Return (X, Y) of the center of cell containing provided text 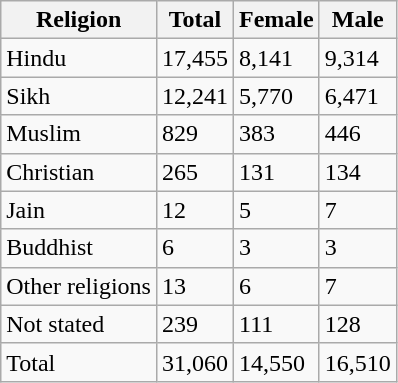
829 (194, 134)
8,141 (277, 58)
5 (277, 210)
17,455 (194, 58)
Sikh (79, 96)
12 (194, 210)
Male (358, 20)
13 (194, 286)
5,770 (277, 96)
446 (358, 134)
Hindu (79, 58)
128 (358, 324)
134 (358, 172)
Muslim (79, 134)
Other religions (79, 286)
131 (277, 172)
12,241 (194, 96)
Buddhist (79, 248)
Jain (79, 210)
239 (194, 324)
111 (277, 324)
6,471 (358, 96)
265 (194, 172)
Religion (79, 20)
383 (277, 134)
Female (277, 20)
31,060 (194, 362)
14,550 (277, 362)
16,510 (358, 362)
Not stated (79, 324)
Christian (79, 172)
9,314 (358, 58)
